Return the [x, y] coordinate for the center point of the cell that contains the specified text.  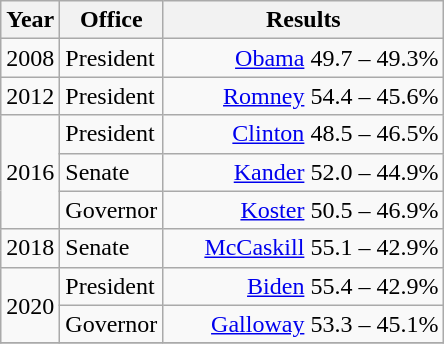
Year [30, 20]
Office [112, 20]
Results [304, 20]
Koster 50.5 – 46.9% [304, 210]
2016 [30, 172]
Biden 55.4 – 42.9% [304, 286]
2020 [30, 305]
2012 [30, 96]
Obama 49.7 – 49.3% [304, 58]
Galloway 53.3 – 45.1% [304, 324]
Clinton 48.5 – 46.5% [304, 134]
Romney 54.4 – 45.6% [304, 96]
2008 [30, 58]
Kander 52.0 – 44.9% [304, 172]
2018 [30, 248]
McCaskill 55.1 – 42.9% [304, 248]
